Determine the (X, Y) coordinate at the center of the cell enclosing the given text.  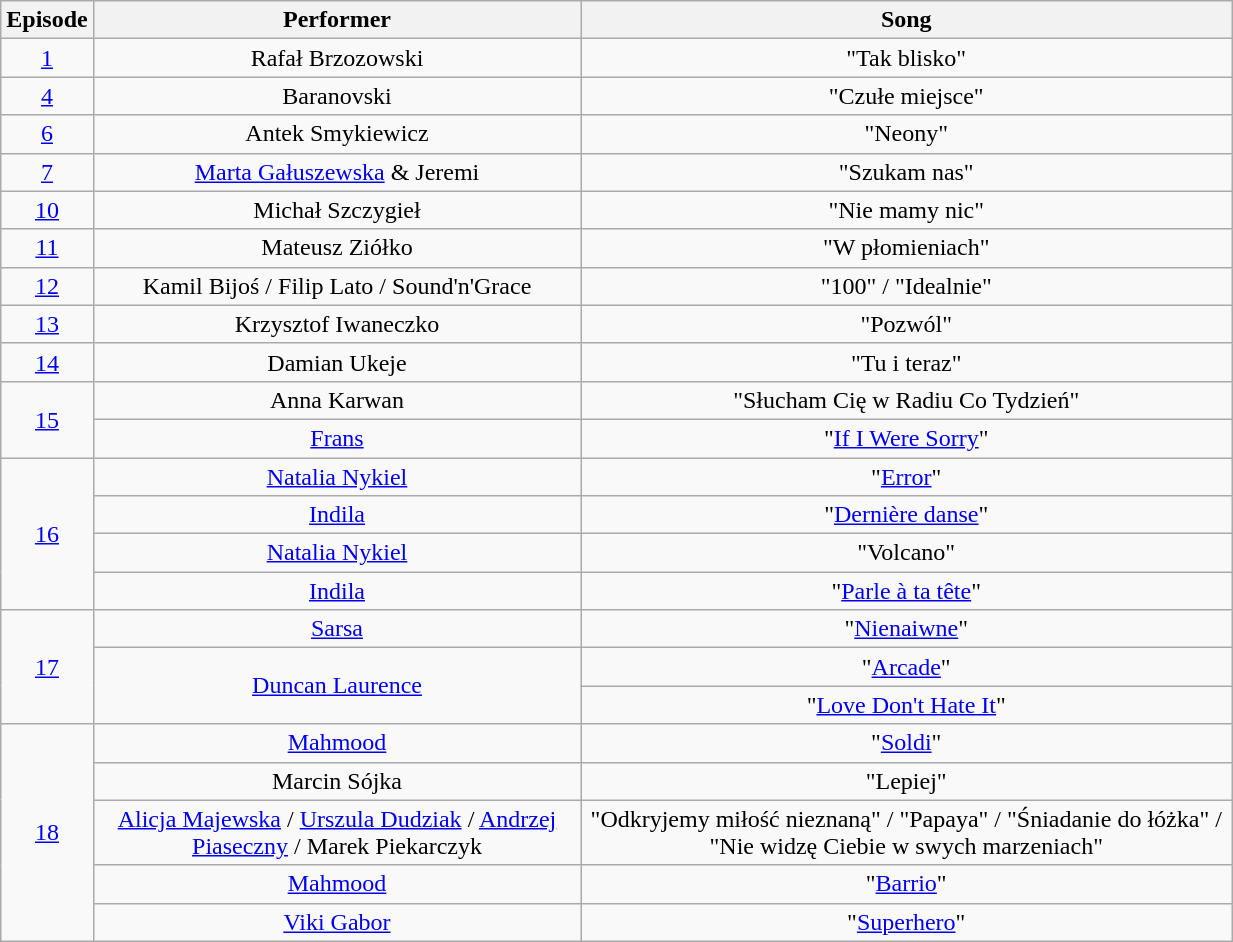
"Tak blisko" (906, 58)
6 (47, 134)
"Odkryjemy miłość nieznaną" / "Papaya" / "Śniadanie do łóżka" / "Nie widzę Ciebie w swych marzeniach" (906, 832)
"100" / "Idealnie" (906, 286)
"Barrio" (906, 884)
Performer (337, 20)
Krzysztof Iwaneczko (337, 324)
"Słucham Cię w Radiu Co Tydzień" (906, 400)
Song (906, 20)
"Dernière danse" (906, 515)
"Lepiej" (906, 781)
"Volcano" (906, 553)
"Neony" (906, 134)
Episode (47, 20)
Sarsa (337, 629)
Baranovski (337, 96)
4 (47, 96)
16 (47, 534)
Kamil Bijoś / Filip Lato / Sound'n'Grace (337, 286)
"Nienaiwne" (906, 629)
Marcin Sójka (337, 781)
Antek Smykiewicz (337, 134)
"Error" (906, 477)
Rafał Brzozowski (337, 58)
"Love Don't Hate It" (906, 705)
"Czułe miejsce" (906, 96)
Mateusz Ziółko (337, 248)
"Nie mamy nic" (906, 210)
"Arcade" (906, 667)
"Szukam nas" (906, 172)
10 (47, 210)
1 (47, 58)
Anna Karwan (337, 400)
Alicja Majewska / Urszula Dudziak / Andrzej Piaseczny / Marek Piekarczyk (337, 832)
Frans (337, 438)
12 (47, 286)
Duncan Laurence (337, 686)
11 (47, 248)
"W płomieniach" (906, 248)
"If I Were Sorry" (906, 438)
Damian Ukeje (337, 362)
"Superhero" (906, 922)
"Tu i teraz" (906, 362)
Viki Gabor (337, 922)
"Parle à ta tête" (906, 591)
7 (47, 172)
15 (47, 419)
13 (47, 324)
Michał Szczygieł (337, 210)
"Soldi" (906, 743)
"Pozwól" (906, 324)
17 (47, 667)
Marta Gałuszewska & Jeremi (337, 172)
18 (47, 832)
14 (47, 362)
